Capture the cell that displays the provided text and extract its [x, y] central coordinate. 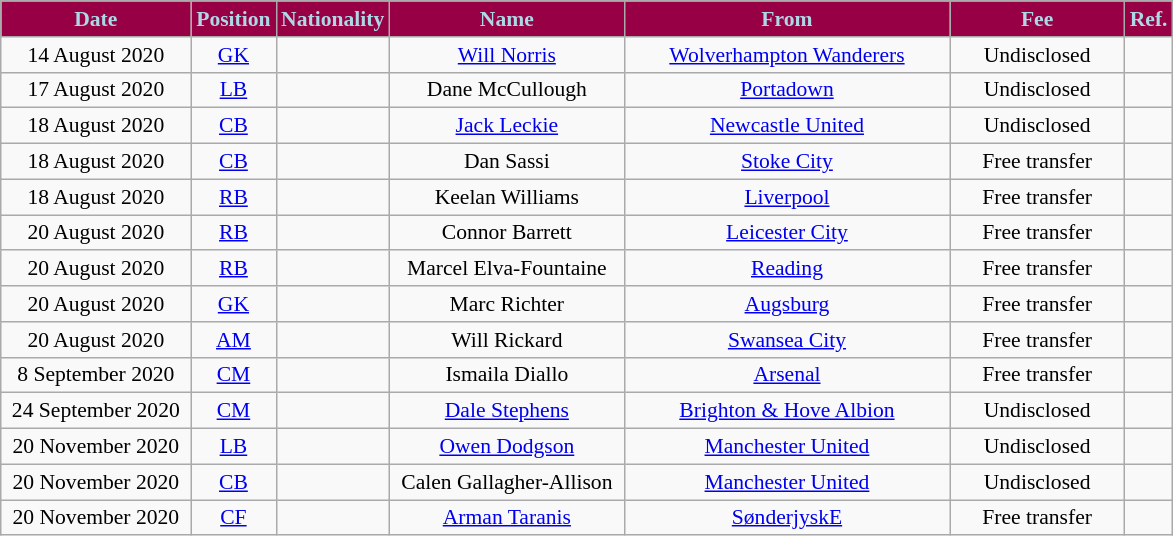
Owen Dodgson [506, 447]
Marc Richter [506, 304]
Liverpool [786, 197]
SønderjyskE [786, 518]
Augsburg [786, 304]
Brighton & Hove Albion [786, 411]
8 September 2020 [96, 375]
24 September 2020 [96, 411]
17 August 2020 [96, 90]
Jack Leckie [506, 126]
Name [506, 19]
From [786, 19]
AM [234, 340]
14 August 2020 [96, 55]
Swansea City [786, 340]
Arman Taranis [506, 518]
Dale Stephens [506, 411]
Stoke City [786, 162]
Marcel Elva-Fountaine [506, 269]
Ref. [1149, 19]
CF [234, 518]
Newcastle United [786, 126]
Wolverhampton Wanderers [786, 55]
Calen Gallagher-Allison [506, 482]
Will Norris [506, 55]
Keelan Williams [506, 197]
Arsenal [786, 375]
Nationality [332, 19]
Dan Sassi [506, 162]
Dane McCullough [506, 90]
Fee [1038, 19]
Position [234, 19]
Leicester City [786, 233]
Reading [786, 269]
Ismaila Diallo [506, 375]
Date [96, 19]
Will Rickard [506, 340]
Portadown [786, 90]
Connor Barrett [506, 233]
